Find where the given text appears and provide that cell's center as [X, Y] coordinate. 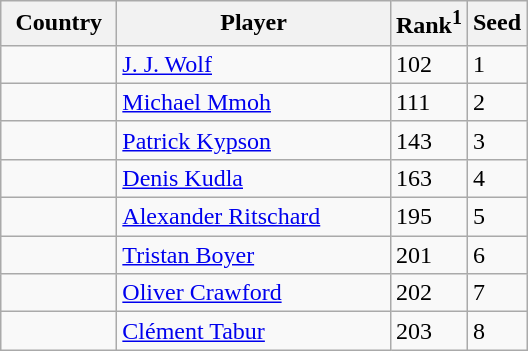
5 [496, 217]
163 [428, 178]
4 [496, 178]
Country [59, 24]
Clément Tabur [254, 331]
1 [496, 64]
102 [428, 64]
Tristan Boyer [254, 255]
2 [496, 102]
7 [496, 293]
J. J. Wolf [254, 64]
Rank1 [428, 24]
6 [496, 255]
3 [496, 140]
Patrick Kypson [254, 140]
8 [496, 331]
Denis Kudla [254, 178]
Oliver Crawford [254, 293]
Alexander Ritschard [254, 217]
202 [428, 293]
201 [428, 255]
111 [428, 102]
Michael Mmoh [254, 102]
195 [428, 217]
Seed [496, 24]
143 [428, 140]
Player [254, 24]
203 [428, 331]
